Return the [X, Y] coordinate for the center point of the cell that contains the specified text.  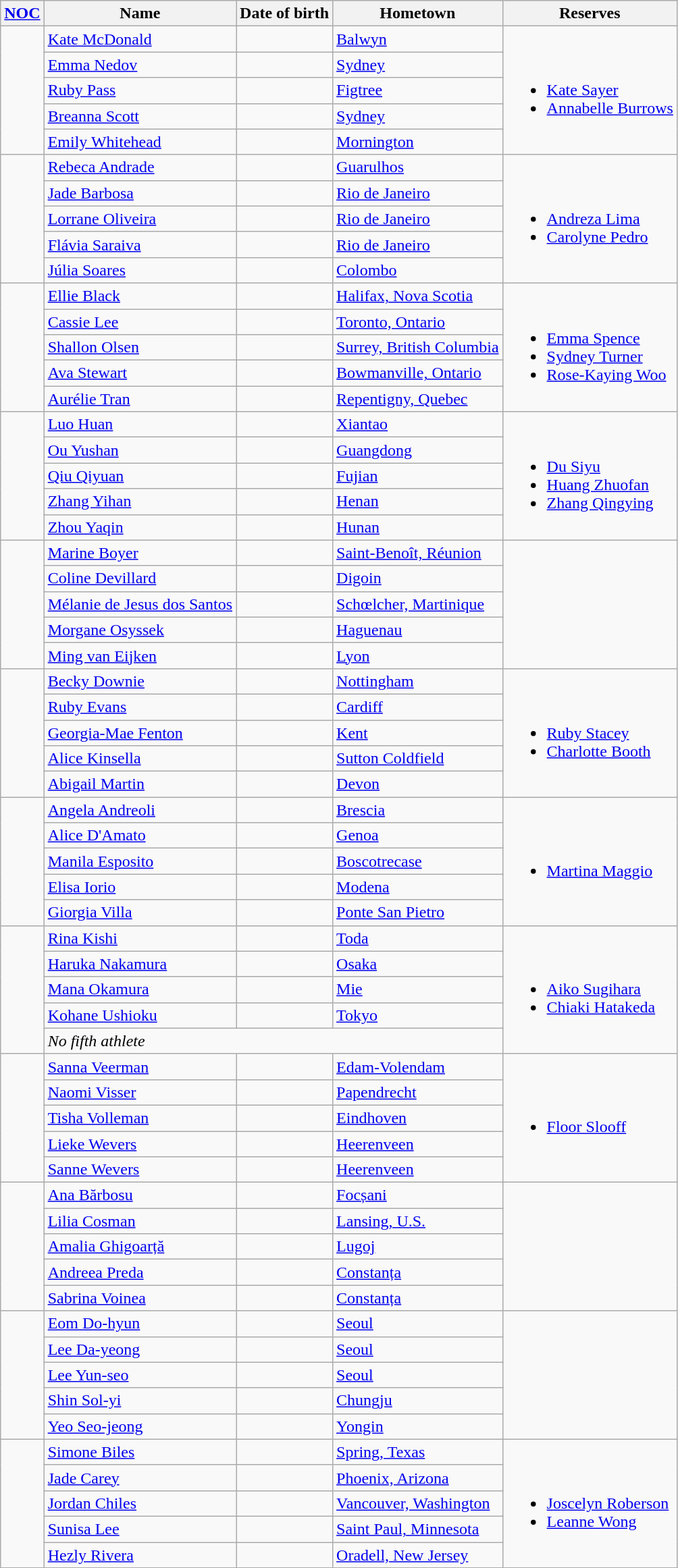
Toronto, Ontario [418, 322]
Joscelyn RobersonLeanne Wong [590, 1503]
Georgia-Mae Fenton [140, 732]
Phoenix, Arizona [418, 1478]
Ruby StaceyCharlotte Booth [590, 732]
Becky Downie [140, 681]
Andreea Preda [140, 1272]
Alice Kinsella [140, 759]
Angela Andreoli [140, 810]
Luo Huan [140, 425]
Eom Do-hyun [140, 1324]
Boscotrecase [418, 861]
Colombo [418, 270]
Ruby Evans [140, 707]
Manila Esposito [140, 861]
Cardiff [418, 707]
Date of birth [285, 13]
Coline Devillard [140, 578]
Reserves [590, 13]
Hometown [418, 13]
Emma SpenceSydney TurnerRose-Kaying Woo [590, 347]
Floor Slooff [590, 1118]
Hunan [418, 527]
Andreza LimaCarolyne Pedro [590, 219]
Balwyn [418, 39]
Jade Barbosa [140, 193]
Yongin [418, 1426]
Bowmanville, Ontario [418, 373]
Kate McDonald [140, 39]
Ruby Pass [140, 90]
Tokyo [418, 1015]
NOC [22, 13]
Zhang Yihan [140, 502]
Lyon [418, 655]
Elisa Iorio [140, 887]
Lee Yun-seo [140, 1375]
Abigail Martin [140, 784]
Yeo Seo-jeong [140, 1426]
Hezly Rivera [140, 1555]
Lugoj [418, 1247]
Ou Yushan [140, 450]
Ponte San Pietro [418, 913]
Henan [418, 502]
Jade Carey [140, 1478]
No fifth athlete [273, 1041]
Guangdong [418, 450]
Saint Paul, Minnesota [418, 1529]
Cassie Lee [140, 322]
Brescia [418, 810]
Toda [418, 938]
Mana Okamura [140, 990]
Alice D'Amato [140, 836]
Sutton Coldfield [418, 759]
Name [140, 13]
Emily Whitehead [140, 142]
Xiantao [418, 425]
Genoa [418, 836]
Du SiyuHuang ZhuofanZhang Qingying [590, 476]
Kate SayerAnnabelle Burrows [590, 90]
Saint-Benoît, Réunion [418, 553]
Ava Stewart [140, 373]
Marine Boyer [140, 553]
Flávia Saraiva [140, 244]
Devon [418, 784]
Nottingham [418, 681]
Jordan Chiles [140, 1503]
Lansing, U.S. [418, 1221]
Edam-Volendam [418, 1066]
Rebeca Andrade [140, 167]
Vancouver, Washington [418, 1503]
Spring, Texas [418, 1452]
Lieke Wevers [140, 1144]
Breanna Scott [140, 116]
Aurélie Tran [140, 399]
Kent [418, 732]
Mornington [418, 142]
Júlia Soares [140, 270]
Sanne Wevers [140, 1170]
Mie [418, 990]
Sanna Veerman [140, 1066]
Fujian [418, 476]
Kohane Ushioku [140, 1015]
Mélanie de Jesus dos Santos [140, 604]
Papendrecht [418, 1092]
Guarulhos [418, 167]
Zhou Yaqin [140, 527]
Osaka [418, 964]
Rina Kishi [140, 938]
Schœlcher, Martinique [418, 604]
Giorgia Villa [140, 913]
Surrey, British Columbia [418, 348]
Ana Bărbosu [140, 1195]
Chungju [418, 1401]
Aiko SugiharaChiaki Hatakeda [590, 990]
Sabrina Voinea [140, 1298]
Tisha Volleman [140, 1118]
Lilia Cosman [140, 1221]
Sunisa Lee [140, 1529]
Repentigny, Quebec [418, 399]
Figtree [418, 90]
Qiu Qiyuan [140, 476]
Lee Da-yeong [140, 1349]
Naomi Visser [140, 1092]
Ming van Eijken [140, 655]
Modena [418, 887]
Amalia Ghigoarță [140, 1247]
Haguenau [418, 630]
Oradell, New Jersey [418, 1555]
Eindhoven [418, 1118]
Morgane Osyssek [140, 630]
Haruka Nakamura [140, 964]
Lorrane Oliveira [140, 219]
Simone Biles [140, 1452]
Emma Nedov [140, 65]
Digoin [418, 578]
Shin Sol-yi [140, 1401]
Martina Maggio [590, 861]
Shallon Olsen [140, 348]
Ellie Black [140, 296]
Focșani [418, 1195]
Halifax, Nova Scotia [418, 296]
